Find where the given text appears and provide that cell's center as [X, Y] coordinate. 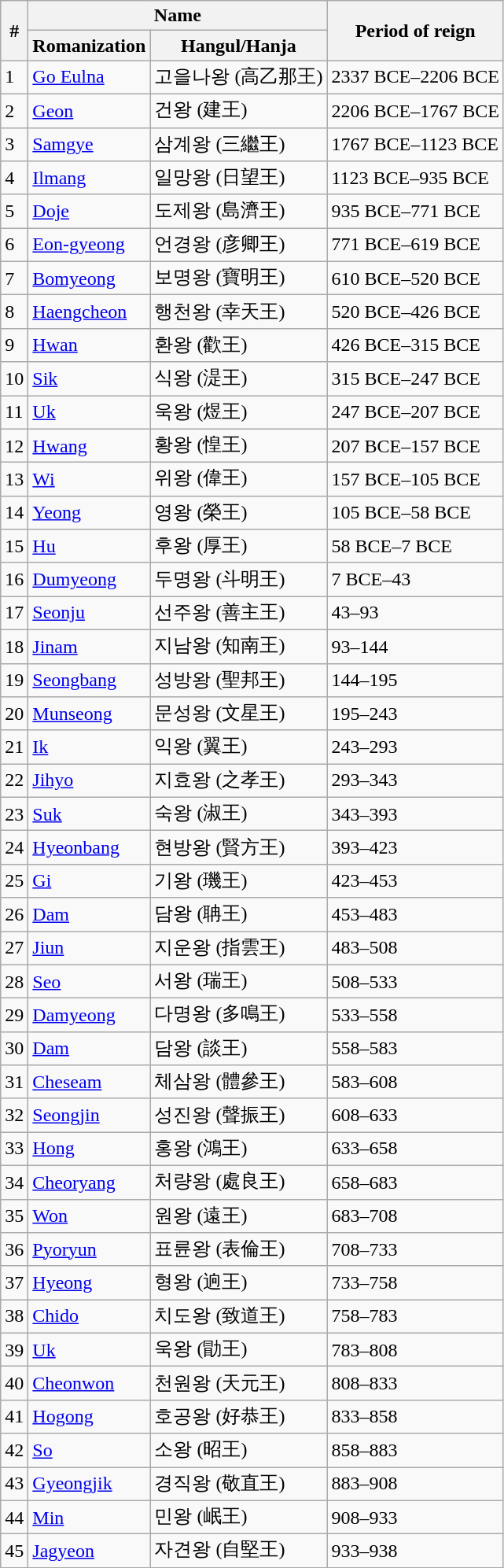
45 [14, 1551]
Bomyeong [90, 279]
Doje [90, 211]
Seo [90, 982]
치도왕 (致道王) [239, 1317]
Pyoryun [90, 1249]
35 [14, 1216]
883–908 [415, 1484]
195–243 [415, 714]
황왕 (惶王) [239, 445]
315 BCE–247 BCE [415, 379]
Seonju [90, 614]
58 BCE–7 BCE [415, 546]
19 [14, 680]
천원왕 (天元王) [239, 1383]
771 BCE–619 BCE [415, 245]
행천왕 (幸天王) [239, 312]
서왕 (瑞王) [239, 982]
Hyeonbang [90, 848]
익왕 (翼王) [239, 747]
93–144 [415, 647]
욱왕 (煜王) [239, 412]
Seongjin [90, 1116]
7 [14, 279]
Haengcheon [90, 312]
8 [14, 312]
Cheoryang [90, 1182]
Ik [90, 747]
708–733 [415, 1249]
157 BCE–105 BCE [415, 480]
Seongbang [90, 680]
삼계왕 (三繼王) [239, 145]
Jinam [90, 647]
Hyeong [90, 1282]
12 [14, 445]
32 [14, 1116]
20 [14, 714]
선주왕 (善主王) [239, 614]
처량왕 (處良王) [239, 1182]
583–608 [415, 1083]
14 [14, 513]
4 [14, 178]
Gi [90, 881]
소왕 (昭王) [239, 1451]
29 [14, 1015]
Hangul/Hanja [239, 46]
일망왕 (日望王) [239, 178]
13 [14, 480]
성방왕 (聖邦王) [239, 680]
27 [14, 949]
Jagyeon [90, 1551]
건왕 (建王) [239, 110]
Jihyo [90, 780]
성진왕 (聲振王) [239, 1116]
520 BCE–426 BCE [415, 312]
833–858 [415, 1416]
39 [14, 1350]
25 [14, 881]
So [90, 1451]
Sik [90, 379]
3 [14, 145]
935 BCE–771 BCE [415, 211]
15 [14, 546]
문성왕 (文星王) [239, 714]
43 [14, 1484]
783–808 [415, 1350]
Eon-gyeong [90, 245]
343–393 [415, 814]
43–93 [415, 614]
홍왕 (鴻王) [239, 1149]
보명왕 (寶明王) [239, 279]
34 [14, 1182]
위왕 (偉王) [239, 480]
2206 BCE–1767 BCE [415, 110]
36 [14, 1249]
6 [14, 245]
두명왕 (斗明王) [239, 579]
18 [14, 647]
표륜왕 (表倫王) [239, 1249]
243–293 [415, 747]
9 [14, 345]
2 [14, 110]
Min [90, 1517]
욱왕 (勖王) [239, 1350]
10 [14, 379]
908–933 [415, 1517]
Chido [90, 1317]
원왕 (遠王) [239, 1216]
영왕 (榮王) [239, 513]
423–453 [415, 881]
# [14, 31]
호공왕 (好恭王) [239, 1416]
체삼왕 (體參王) [239, 1083]
다명왕 (多鳴王) [239, 1015]
610 BCE–520 BCE [415, 279]
지남왕 (知南王) [239, 647]
808–833 [415, 1383]
Won [90, 1216]
현방왕 (賢方王) [239, 848]
426 BCE–315 BCE [415, 345]
Hu [90, 546]
Damyeong [90, 1015]
담왕 (聃王) [239, 914]
식왕 (湜王) [239, 379]
지운왕 (指雲王) [239, 949]
숙왕 (淑王) [239, 814]
환왕 (歡王) [239, 345]
형왕 (逈王) [239, 1282]
483–508 [415, 949]
30 [14, 1048]
558–583 [415, 1048]
508–533 [415, 982]
Cheseam [90, 1083]
24 [14, 848]
민왕 (岷王) [239, 1517]
Hogong [90, 1416]
Name [178, 16]
고을나왕 (高乙那王) [239, 77]
31 [14, 1083]
608–633 [415, 1116]
41 [14, 1416]
Hong [90, 1149]
5 [14, 211]
자견왕 (自堅王) [239, 1551]
Hwan [90, 345]
Wi [90, 480]
Gyeongjik [90, 1484]
Cheonwon [90, 1383]
기왕 (璣王) [239, 881]
담왕 (談王) [239, 1048]
22 [14, 780]
733–758 [415, 1282]
지효왕 (之孝王) [239, 780]
1123 BCE–935 BCE [415, 178]
23 [14, 814]
21 [14, 747]
Dumyeong [90, 579]
633–658 [415, 1149]
247 BCE–207 BCE [415, 412]
33 [14, 1149]
Samgye [90, 145]
293–343 [415, 780]
언경왕 (彦卿王) [239, 245]
Romanization [90, 46]
207 BCE–157 BCE [415, 445]
1767 BCE–1123 BCE [415, 145]
Hwang [90, 445]
Yeong [90, 513]
44 [14, 1517]
758–783 [415, 1317]
11 [14, 412]
453–483 [415, 914]
Go Eulna [90, 77]
533–558 [415, 1015]
38 [14, 1317]
28 [14, 982]
42 [14, 1451]
7 BCE–43 [415, 579]
Jiun [90, 949]
37 [14, 1282]
Suk [90, 814]
858–883 [415, 1451]
16 [14, 579]
658–683 [415, 1182]
경직왕 (敬直王) [239, 1484]
683–708 [415, 1216]
40 [14, 1383]
Geon [90, 110]
Munseong [90, 714]
도제왕 (島濟王) [239, 211]
2337 BCE–2206 BCE [415, 77]
Ilmang [90, 178]
144–195 [415, 680]
393–423 [415, 848]
후왕 (厚王) [239, 546]
Period of reign [415, 31]
105 BCE–58 BCE [415, 513]
17 [14, 614]
1 [14, 77]
26 [14, 914]
933–938 [415, 1551]
